Find where the given text appears and provide that cell's center as (x, y) coordinate. 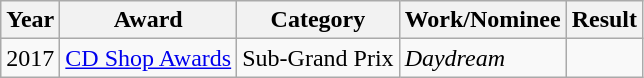
Award (148, 20)
Year (30, 20)
Result (604, 20)
Work/Nominee (482, 20)
Daydream (482, 58)
Category (318, 20)
Sub-Grand Prix (318, 58)
CD Shop Awards (148, 58)
2017 (30, 58)
